Detect which cell encompasses the target text, then output its [X, Y] center coordinate. 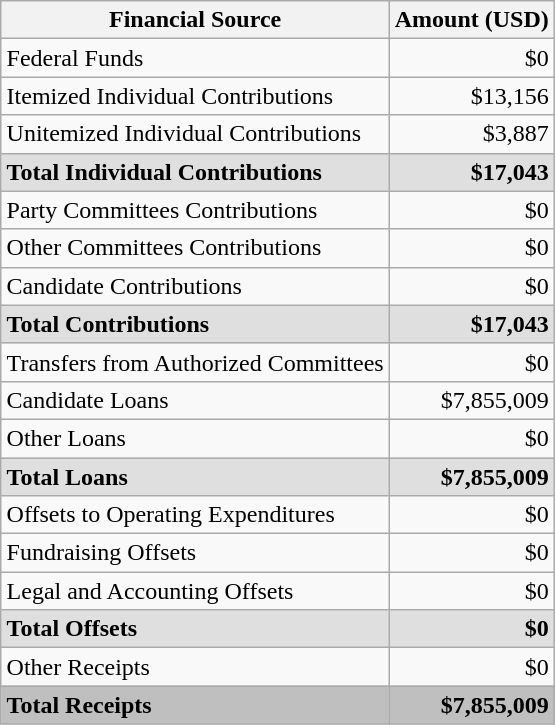
$3,887 [472, 134]
Fundraising Offsets [195, 553]
Federal Funds [195, 58]
Party Committees Contributions [195, 210]
Total Offsets [195, 629]
Transfers from Authorized Committees [195, 362]
Total Receipts [195, 705]
Other Committees Contributions [195, 248]
Unitemized Individual Contributions [195, 134]
Candidate Loans [195, 400]
Total Contributions [195, 324]
$13,156 [472, 96]
Amount (USD) [472, 20]
Financial Source [195, 20]
Other Receipts [195, 667]
Total Loans [195, 477]
Candidate Contributions [195, 286]
Other Loans [195, 438]
Total Individual Contributions [195, 172]
Offsets to Operating Expenditures [195, 515]
Itemized Individual Contributions [195, 96]
Legal and Accounting Offsets [195, 591]
